Output the (X, Y) coordinate of the center of the cell containing the given text.  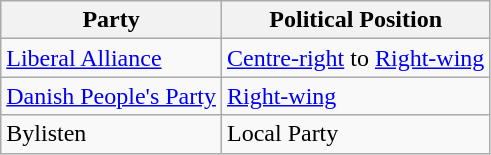
Bylisten (112, 134)
Local Party (355, 134)
Political Position (355, 20)
Liberal Alliance (112, 58)
Danish People's Party (112, 96)
Centre-right to Right-wing (355, 58)
Party (112, 20)
Right-wing (355, 96)
